Pinpoint the cell where the given text exists, returning its (x, y) midpoint coordinate. 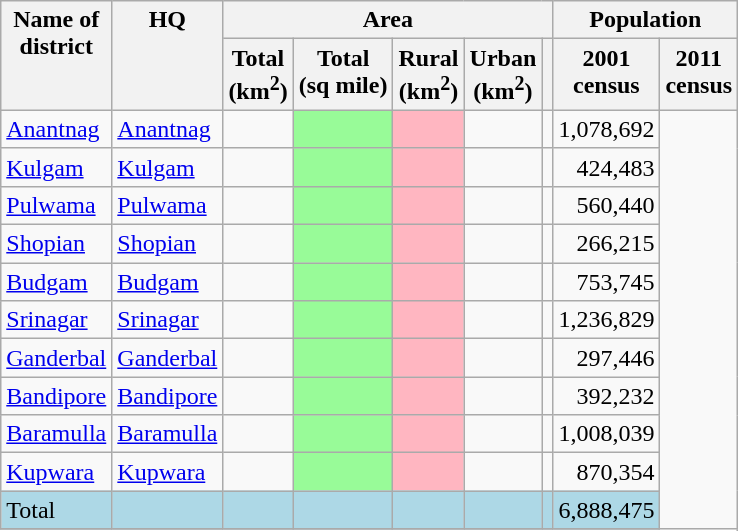
392,232 (606, 396)
870,354 (606, 472)
Total (km2) (258, 75)
Name of district (56, 56)
Population (646, 20)
297,446 (606, 358)
Area (388, 20)
1,236,829 (606, 320)
Total (56, 510)
Rural (km2) (428, 75)
HQ (168, 56)
266,215 (606, 244)
Total (sq mile) (343, 75)
753,745 (606, 282)
1,008,039 (606, 434)
560,440 (606, 205)
2001census (606, 75)
2011census (699, 75)
Urban (km2) (503, 75)
1,078,692 (606, 129)
424,483 (606, 167)
6,888,475 (606, 510)
